From the cell containing the given text, extract its center point as (x, y) coordinate. 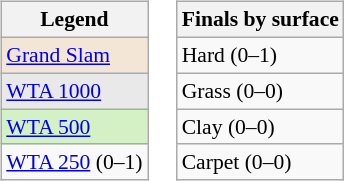
Hard (0–1) (260, 55)
Legend (74, 20)
Finals by surface (260, 20)
WTA 250 (0–1) (74, 162)
WTA 1000 (74, 91)
Clay (0–0) (260, 127)
WTA 500 (74, 127)
Carpet (0–0) (260, 162)
Grass (0–0) (260, 91)
Grand Slam (74, 55)
